Return the (X, Y) coordinate for the center point of the cell that contains the specified text.  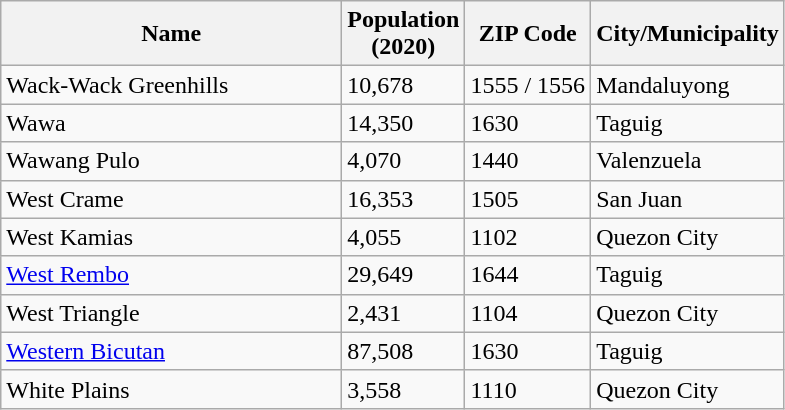
Wawa (172, 123)
Western Bicutan (172, 351)
87,508 (404, 351)
1110 (528, 389)
4,070 (404, 161)
1104 (528, 313)
Wack-Wack Greenhills (172, 85)
Valenzuela (688, 161)
16,353 (404, 199)
West Crame (172, 199)
2,431 (404, 313)
Mandaluyong (688, 85)
4,055 (404, 237)
10,678 (404, 85)
San Juan (688, 199)
1102 (528, 237)
City/Municipality (688, 34)
West Triangle (172, 313)
3,558 (404, 389)
Wawang Pulo (172, 161)
Population(2020) (404, 34)
1555 / 1556 (528, 85)
ZIP Code (528, 34)
West Kamias (172, 237)
White Plains (172, 389)
1505 (528, 199)
1644 (528, 275)
29,649 (404, 275)
14,350 (404, 123)
1440 (528, 161)
West Rembo (172, 275)
Name (172, 34)
